Identify which cell holds the provided text, then report its [X, Y] central coordinate. 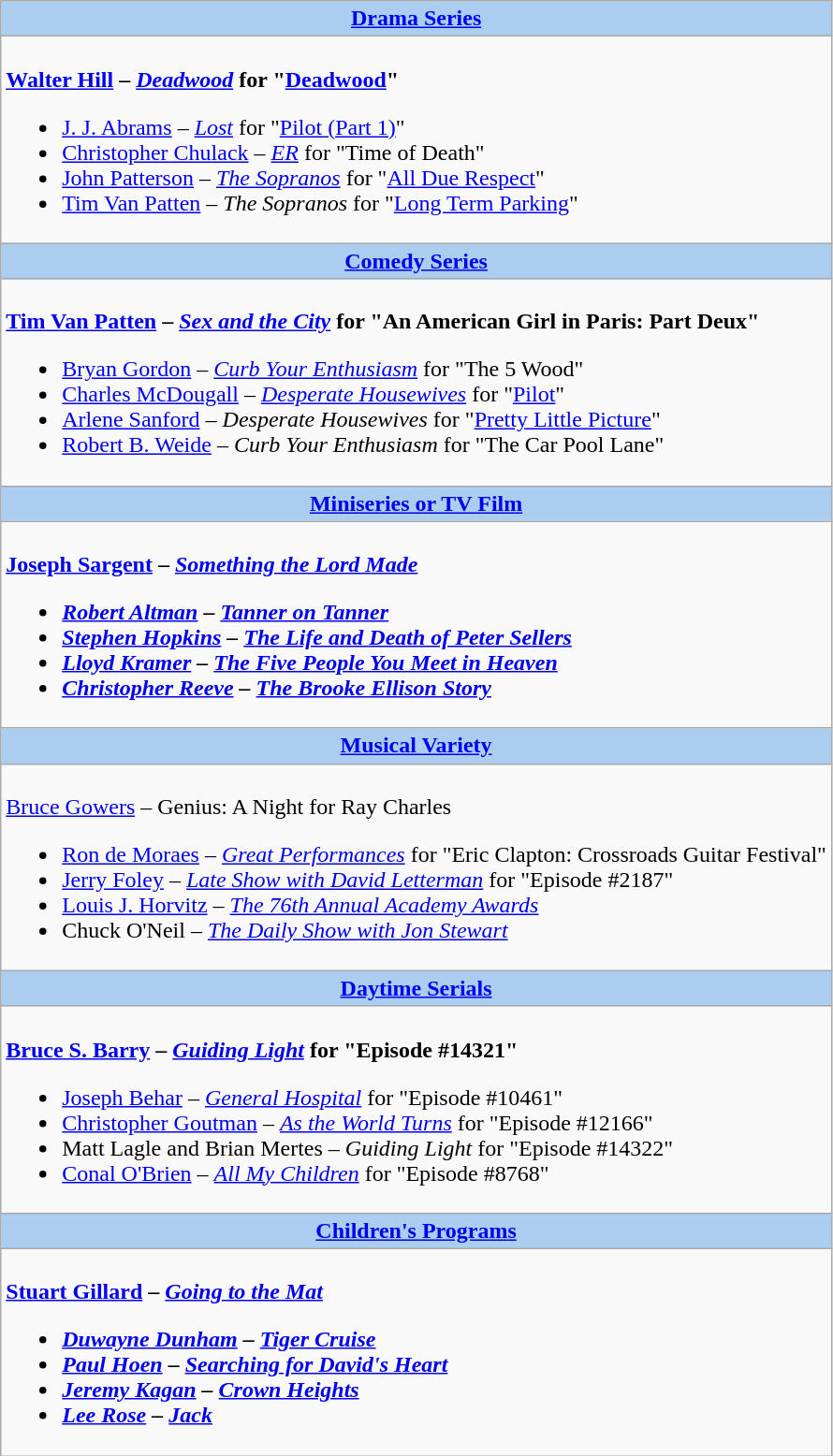
Children's Programs [416, 1230]
Comedy Series [416, 261]
Musical Variety [416, 746]
Miniseries or TV Film [416, 503]
Stuart Gillard – Going to the MatDuwayne Dunham – Tiger CruisePaul Hoen – Searching for David's HeartJeremy Kagan – Crown HeightsLee Rose – Jack [416, 1351]
Drama Series [416, 19]
Daytime Serials [416, 988]
